Locate the cell with the specified text and output its (x, y) center coordinate. 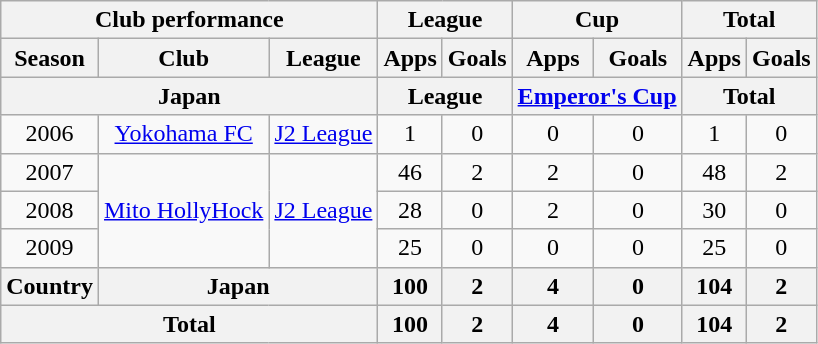
48 (714, 172)
Cup (597, 20)
2008 (50, 210)
Season (50, 58)
2007 (50, 172)
2009 (50, 248)
Emperor's Cup (597, 96)
Club (183, 58)
Club performance (190, 20)
Mito HollyHock (183, 210)
2006 (50, 134)
28 (410, 210)
Country (50, 286)
Yokohama FC (183, 134)
30 (714, 210)
46 (410, 172)
